For the text-containing cell, return its midpoint in [X, Y] coordinate format. 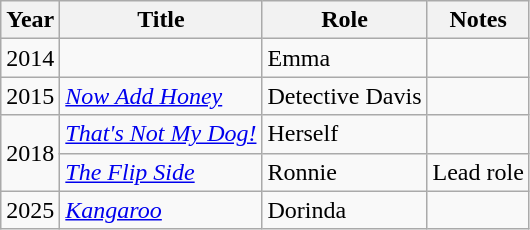
Role [344, 20]
The Flip Side [161, 172]
Kangaroo [161, 210]
2018 [30, 153]
2025 [30, 210]
Title [161, 20]
Year [30, 20]
Notes [478, 20]
2014 [30, 58]
Now Add Honey [161, 96]
Ronnie [344, 172]
Dorinda [344, 210]
That's Not My Dog! [161, 134]
Herself [344, 134]
Detective Davis [344, 96]
2015 [30, 96]
Emma [344, 58]
Lead role [478, 172]
